Extract the (x, y) coordinate from the center of the cell holding the provided text.  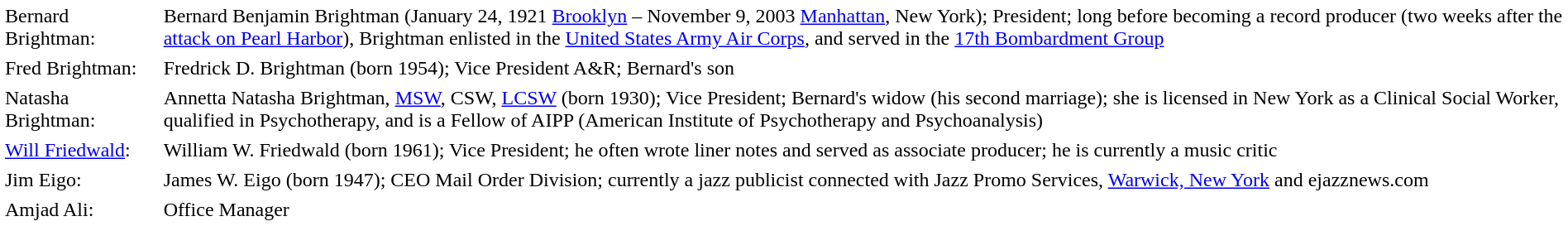
Amjad Ali: (81, 210)
Office Manager (863, 210)
Natasha Brightman: (81, 109)
William W. Friedwald (born 1961); Vice President; he often wrote liner notes and served as associate producer; he is currently a music critic (863, 151)
Jim Eigo: (81, 180)
Fred Brightman: (81, 68)
Will Friedwald: (81, 151)
Bernard Brightman: (81, 27)
Fredrick D. Brightman (born 1954); Vice President A&R; Bernard's son (863, 68)
